Pinpoint the cell where the given text exists, returning its [X, Y] midpoint coordinate. 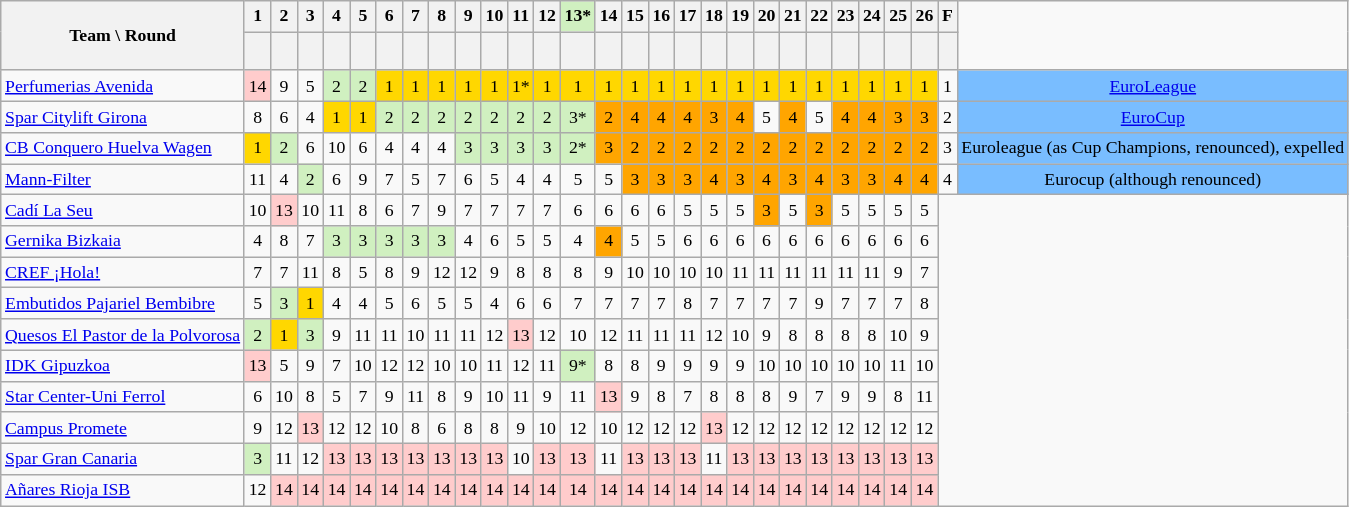
Perfumerias Avenida [123, 86]
Añares Rioja ISB [123, 490]
Spar Gran Canaria [123, 458]
2* [578, 148]
Spar Citylift Girona [123, 116]
9* [578, 366]
Euroleague (as Cup Champions, renounced), expelled [1152, 148]
20 [766, 16]
21 [793, 16]
16 [661, 16]
13* [578, 16]
CREF ¡Hola! [123, 272]
23 [845, 16]
1* [521, 86]
Embutidos Pajariel Bembibre [123, 304]
Quesos El Pastor de la Polvorosa [123, 334]
Star Center-Uni Ferrol [123, 396]
Campus Promete [123, 428]
26 [924, 16]
24 [872, 16]
F [948, 16]
Gernika Bizkaia [123, 242]
18 [714, 16]
EuroCup [1152, 116]
CB Conquero Huelva Wagen [123, 148]
22 [819, 16]
IDK Gipuzkoa [123, 366]
19 [740, 16]
Cadí La Seu [123, 210]
Team \ Round [123, 36]
Eurocup (although renounced) [1152, 178]
25 [898, 16]
EuroLeague [1152, 86]
17 [687, 16]
Mann-Filter [123, 178]
15 [635, 16]
3* [578, 116]
